Search for the cell housing the specified text and yield its (X, Y) center coordinate. 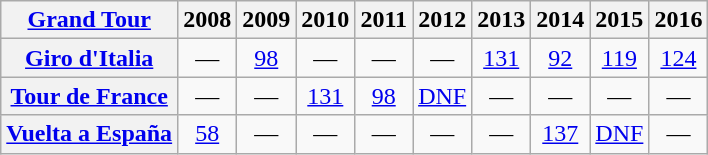
2015 (620, 20)
2012 (442, 20)
119 (620, 58)
Tour de France (90, 96)
Grand Tour (90, 20)
2016 (678, 20)
92 (560, 58)
Vuelta a España (90, 134)
58 (208, 134)
Giro d'Italia (90, 58)
124 (678, 58)
2009 (266, 20)
2014 (560, 20)
2008 (208, 20)
2010 (326, 20)
2011 (384, 20)
2013 (502, 20)
137 (560, 134)
